Search for the cell housing the specified text and yield its [X, Y] center coordinate. 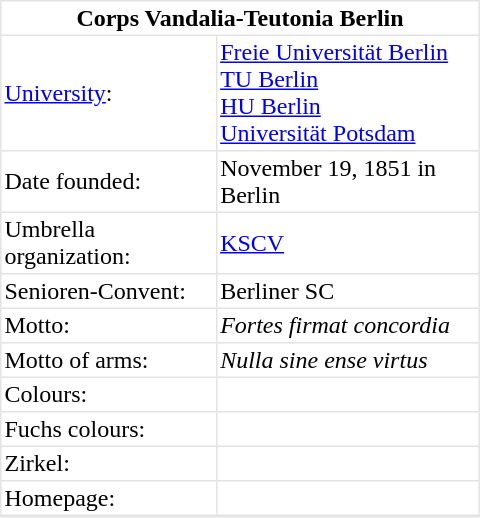
Fuchs colours: [109, 428]
Colours: [109, 394]
November 19, 1851 in Berlin [348, 182]
KSCV [348, 243]
Fortes firmat concordia [348, 326]
Motto of arms: [109, 360]
Motto: [109, 326]
Homepage: [109, 498]
Umbrella organization: [109, 243]
Zirkel: [109, 464]
University: [109, 93]
Nulla sine ense virtus [348, 360]
Senioren-Convent: [109, 290]
Freie Universität BerlinTU BerlinHU Berlin Universität Potsdam [348, 93]
Date founded: [109, 182]
Corps Vandalia-Teutonia Berlin [240, 18]
Berliner SC [348, 290]
